Output the [X, Y] coordinate of the center of the cell containing the given text.  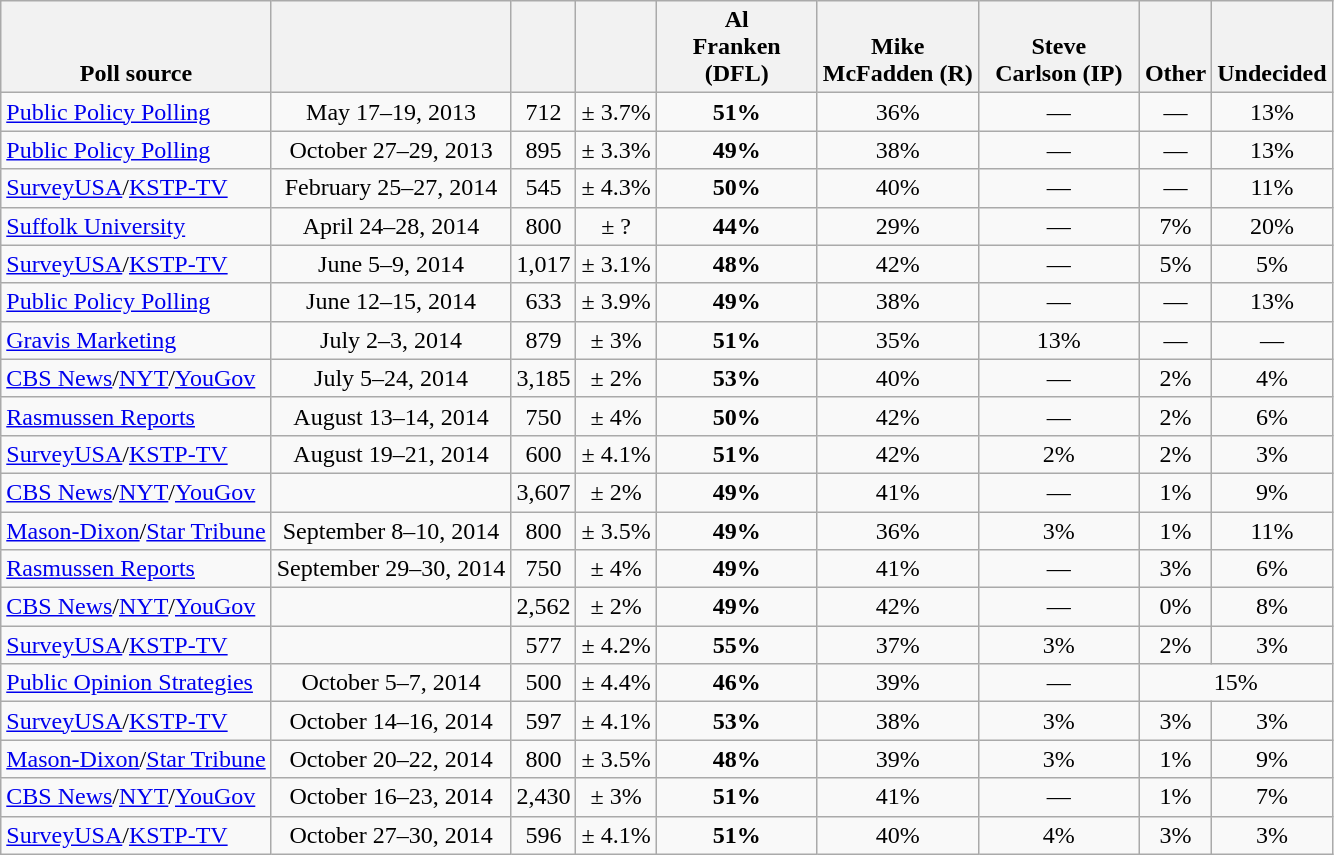
44% [736, 226]
2,430 [544, 797]
October 27–29, 2013 [391, 150]
577 [544, 645]
September 8–10, 2014 [391, 531]
20% [1272, 226]
± 3.9% [616, 302]
Public Opinion Strategies [136, 683]
500 [544, 683]
3,185 [544, 378]
Other [1175, 47]
Poll source [136, 47]
± 4.4% [616, 683]
± 3.7% [616, 112]
597 [544, 721]
46% [736, 683]
712 [544, 112]
8% [1272, 607]
June 5–9, 2014 [391, 264]
MikeMcFadden (R) [898, 47]
600 [544, 454]
August 13–14, 2014 [391, 416]
596 [544, 835]
545 [544, 188]
633 [544, 302]
1,017 [544, 264]
October 16–23, 2014 [391, 797]
June 12–15, 2014 [391, 302]
± ? [616, 226]
July 2–3, 2014 [391, 340]
55% [736, 645]
AlFranken (DFL) [736, 47]
0% [1175, 607]
37% [898, 645]
August 19–21, 2014 [391, 454]
3,607 [544, 492]
± 4.2% [616, 645]
July 5–24, 2014 [391, 378]
35% [898, 340]
September 29–30, 2014 [391, 569]
Undecided [1272, 47]
February 25–27, 2014 [391, 188]
± 4.3% [616, 188]
879 [544, 340]
2,562 [544, 607]
October 27–30, 2014 [391, 835]
29% [898, 226]
October 20–22, 2014 [391, 759]
May 17–19, 2013 [391, 112]
October 14–16, 2014 [391, 721]
April 24–28, 2014 [391, 226]
October 5–7, 2014 [391, 683]
± 3.3% [616, 150]
SteveCarlson (IP) [1058, 47]
Gravis Marketing [136, 340]
15% [1236, 683]
Suffolk University [136, 226]
895 [544, 150]
± 3.1% [616, 264]
